For the text-containing cell, return its midpoint in (X, Y) coordinate format. 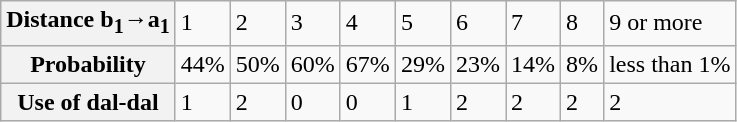
3 (312, 23)
8% (582, 64)
60% (312, 64)
less than 1% (670, 64)
Probability (88, 64)
9 or more (670, 23)
29% (422, 64)
50% (258, 64)
7 (534, 23)
Distance b1→a1 (88, 23)
67% (368, 64)
44% (202, 64)
14% (534, 64)
23% (478, 64)
8 (582, 23)
5 (422, 23)
Use of dal-dal (88, 102)
4 (368, 23)
6 (478, 23)
